Determine the (X, Y) coordinate at the center of the cell enclosing the given text.  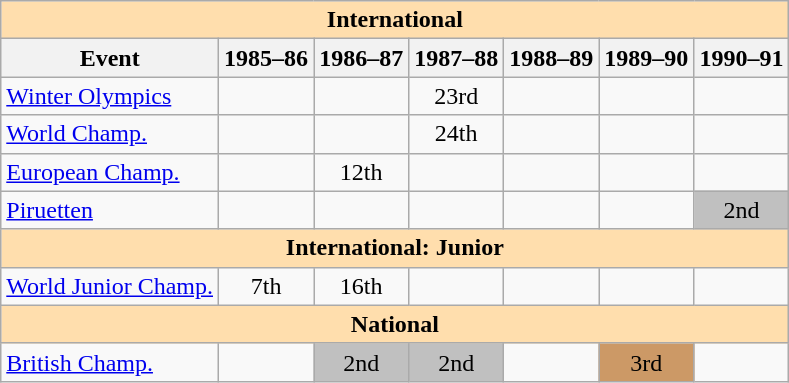
International: Junior (395, 248)
British Champ. (110, 362)
1985–86 (266, 58)
1987–88 (456, 58)
7th (266, 286)
International (395, 20)
1986–87 (362, 58)
National (395, 324)
24th (456, 134)
1990–91 (742, 58)
European Champ. (110, 172)
12th (362, 172)
1988–89 (552, 58)
16th (362, 286)
Event (110, 58)
World Champ. (110, 134)
World Junior Champ. (110, 286)
3rd (646, 362)
1989–90 (646, 58)
Winter Olympics (110, 96)
Piruetten (110, 210)
23rd (456, 96)
